Return the [X, Y] coordinate for the center point of the cell that contains the specified text.  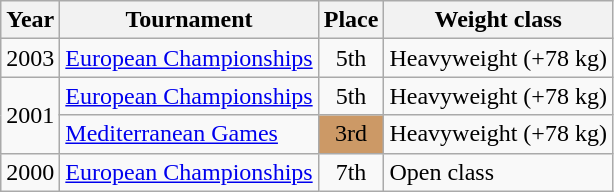
3rd [351, 134]
2001 [30, 115]
Weight class [498, 20]
Open class [498, 172]
Year [30, 20]
7th [351, 172]
Mediterranean Games [189, 134]
2003 [30, 58]
Tournament [189, 20]
Place [351, 20]
2000 [30, 172]
